Capture the cell that displays the provided text and extract its (x, y) central coordinate. 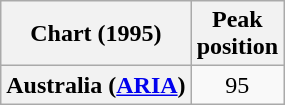
Chart (1995) (96, 34)
Australia (ARIA) (96, 85)
95 (237, 85)
Peakposition (237, 34)
